Provide the [X, Y] coordinate of the cell's center where the given text is located.  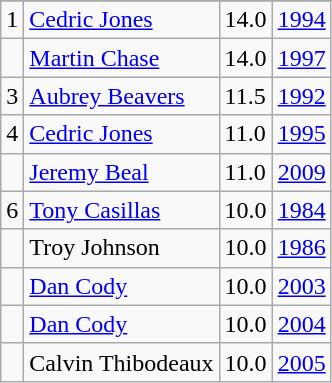
Calvin Thibodeaux [122, 362]
1995 [302, 134]
1986 [302, 248]
11.5 [246, 96]
3 [12, 96]
2004 [302, 324]
2009 [302, 172]
1997 [302, 58]
4 [12, 134]
Martin Chase [122, 58]
1994 [302, 20]
2003 [302, 286]
1984 [302, 210]
Jeremy Beal [122, 172]
1992 [302, 96]
Troy Johnson [122, 248]
6 [12, 210]
Aubrey Beavers [122, 96]
2005 [302, 362]
Tony Casillas [122, 210]
1 [12, 20]
